From the cell containing the given text, extract its center point as (X, Y) coordinate. 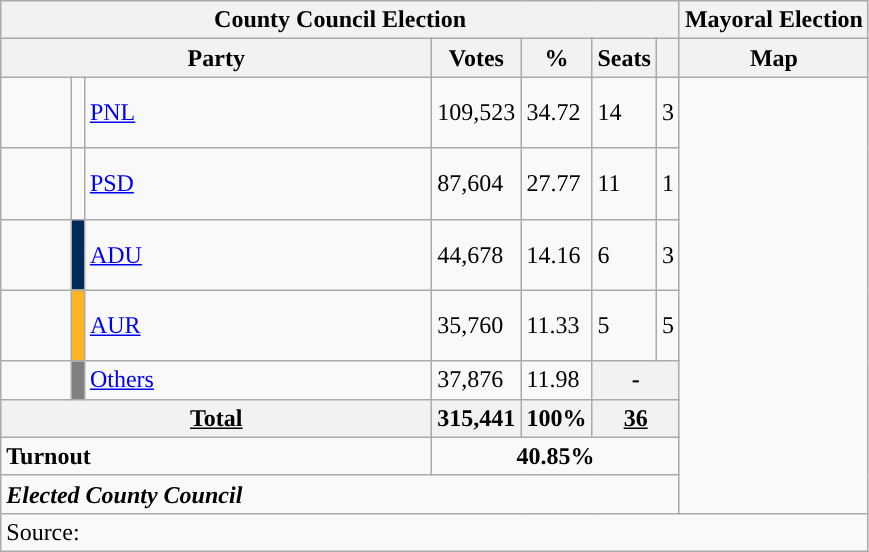
44,678 (476, 254)
Party (216, 58)
6 (624, 254)
14 (624, 112)
- (636, 380)
87,604 (476, 184)
Elected County Council (340, 494)
11.33 (556, 326)
Total (216, 418)
County Council Election (340, 20)
315,441 (476, 418)
Seats (624, 58)
ADU (258, 254)
34.72 (556, 112)
AUR (258, 326)
27.77 (556, 184)
100% (556, 418)
1 (668, 184)
14.16 (556, 254)
Votes (476, 58)
35,760 (476, 326)
11 (624, 184)
36 (636, 418)
% (556, 58)
109,523 (476, 112)
PNL (258, 112)
Mayoral Election (774, 20)
Others (258, 380)
40.85% (556, 456)
Source: (435, 532)
Map (774, 58)
PSD (258, 184)
37,876 (476, 380)
Turnout (216, 456)
11.98 (556, 380)
